Pinpoint the cell where the given text exists, returning its [X, Y] midpoint coordinate. 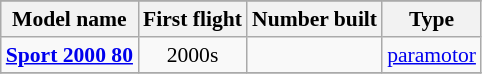
2000s [192, 55]
Number built [314, 19]
Sport 2000 80 [70, 55]
Type [432, 19]
paramotor [432, 55]
First flight [192, 19]
Model name [70, 19]
